Output the [X, Y] coordinate of the center of the cell containing the given text.  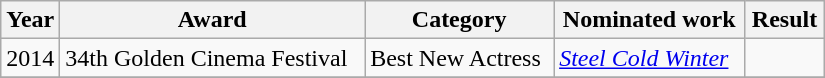
Best New Actress [460, 58]
34th Golden Cinema Festival [212, 58]
Award [212, 20]
Category [460, 20]
Steel Cold Winter [650, 58]
Year [30, 20]
Nominated work [650, 20]
2014 [30, 58]
Result [785, 20]
